Capture the cell that displays the provided text and extract its (X, Y) central coordinate. 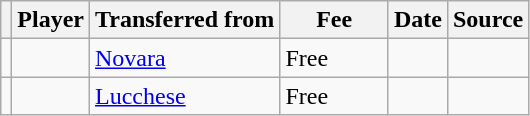
Transferred from (185, 20)
Source (488, 20)
Date (418, 20)
Novara (185, 58)
Fee (334, 20)
Player (51, 20)
Lucchese (185, 96)
